Scan for the cell matching the given text and deliver its (x, y) coordinate at center. 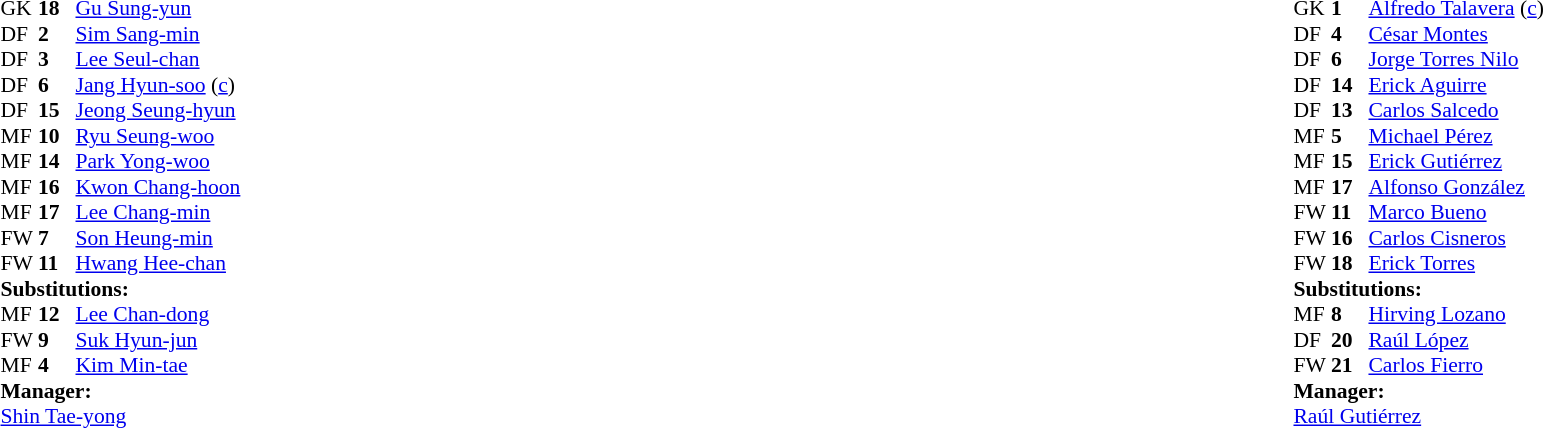
Sim Sang-min (158, 34)
3 (57, 59)
12 (57, 315)
5 (1350, 136)
13 (1350, 111)
18 (1350, 263)
Ryu Seung-woo (158, 136)
21 (1350, 365)
Lee Chang-min (158, 213)
Lee Chan-dong (158, 315)
Jang Hyun-soo (c) (158, 85)
Kwon Chang-hoon (158, 187)
8 (1350, 315)
9 (57, 340)
Hwang Hee-chan (158, 263)
Park Yong-woo (158, 161)
Jeong Seung-hyun (158, 111)
Kim Min-tae (158, 365)
Son Heung-min (158, 238)
7 (57, 238)
10 (57, 136)
Suk Hyun-jun (158, 340)
2 (57, 34)
Lee Seul-chan (158, 59)
20 (1350, 340)
